From the cell containing the given text, extract its center point as (X, Y) coordinate. 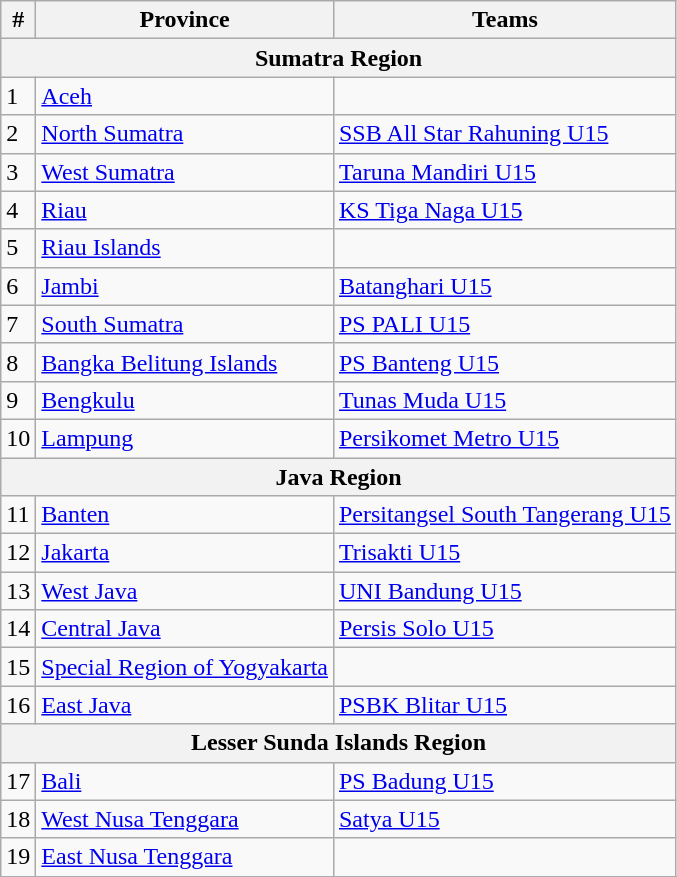
7 (18, 324)
Tunas Muda U15 (504, 400)
Persis Solo U15 (504, 629)
Jambi (185, 286)
PS Badung U15 (504, 781)
Special Region of Yogyakarta (185, 667)
6 (18, 286)
8 (18, 362)
14 (18, 629)
19 (18, 857)
Jakarta (185, 553)
SSB All Star Rahuning U15 (504, 134)
9 (18, 400)
16 (18, 705)
North Sumatra (185, 134)
Lampung (185, 438)
12 (18, 553)
Java Region (339, 477)
East Java (185, 705)
2 (18, 134)
15 (18, 667)
3 (18, 172)
Satya U15 (504, 819)
Bangka Belitung Islands (185, 362)
PS PALI U15 (504, 324)
4 (18, 210)
Persitangsel South Tangerang U15 (504, 515)
18 (18, 819)
PS Banteng U15 (504, 362)
17 (18, 781)
11 (18, 515)
Riau (185, 210)
13 (18, 591)
# (18, 20)
Sumatra Region (339, 58)
5 (18, 248)
Batanghari U15 (504, 286)
Lesser Sunda Islands Region (339, 743)
Central Java (185, 629)
UNI Bandung U15 (504, 591)
Aceh (185, 96)
Trisakti U15 (504, 553)
West Sumatra (185, 172)
Province (185, 20)
West Nusa Tenggara (185, 819)
PSBK Blitar U15 (504, 705)
Persikomet Metro U15 (504, 438)
West Java (185, 591)
Taruna Mandiri U15 (504, 172)
East Nusa Tenggara (185, 857)
South Sumatra (185, 324)
10 (18, 438)
KS Tiga Naga U15 (504, 210)
Bali (185, 781)
Riau Islands (185, 248)
Bengkulu (185, 400)
Banten (185, 515)
Teams (504, 20)
1 (18, 96)
